Extract the [x, y] coordinate from the center of the cell holding the provided text.  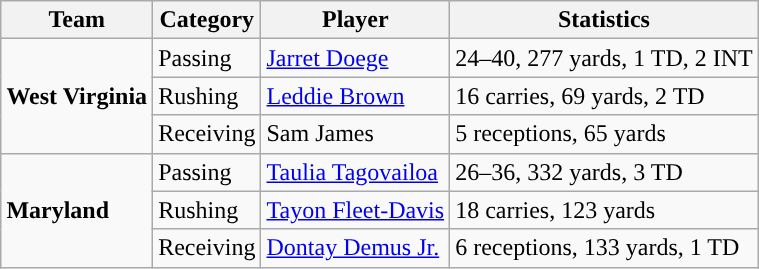
Team [77, 20]
Jarret Doege [356, 58]
Taulia Tagovailoa [356, 172]
26–36, 332 yards, 3 TD [604, 172]
6 receptions, 133 yards, 1 TD [604, 248]
16 carries, 69 yards, 2 TD [604, 96]
Statistics [604, 20]
Leddie Brown [356, 96]
Player [356, 20]
Dontay Demus Jr. [356, 248]
Sam James [356, 134]
18 carries, 123 yards [604, 210]
5 receptions, 65 yards [604, 134]
Tayon Fleet-Davis [356, 210]
Maryland [77, 210]
Category [207, 20]
West Virginia [77, 96]
24–40, 277 yards, 1 TD, 2 INT [604, 58]
